From the cell containing the given text, extract its center point as [x, y] coordinate. 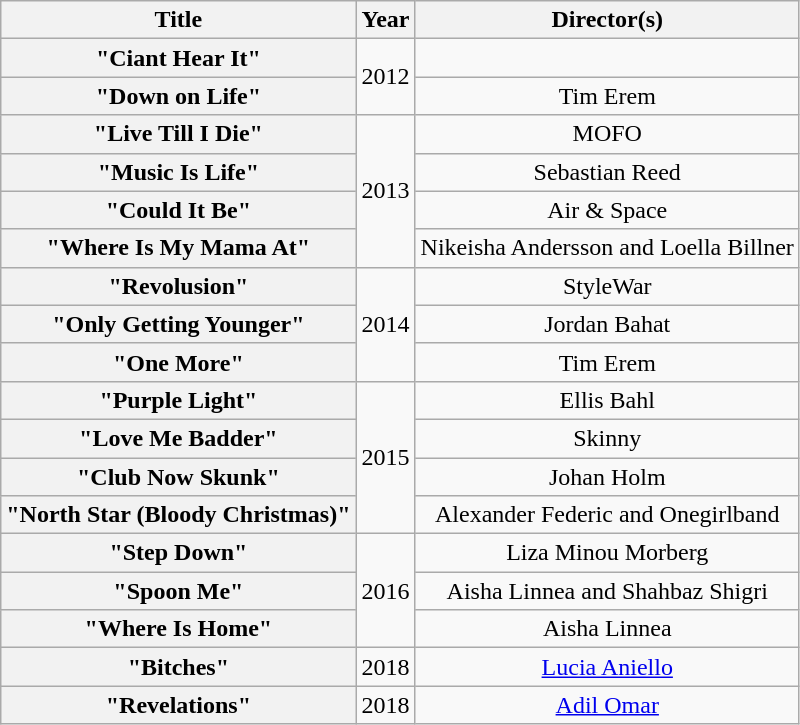
Air & Space [607, 210]
Year [386, 20]
Alexander Federic and Onegirlband [607, 515]
Johan Holm [607, 477]
"Bitches" [178, 667]
2015 [386, 457]
Ellis Bahl [607, 400]
2012 [386, 77]
2013 [386, 191]
"Where Is Home" [178, 629]
"Down on Life" [178, 96]
Jordan Bahat [607, 324]
"Music Is Life" [178, 172]
"Purple Light" [178, 400]
"Live Till I Die" [178, 134]
Title [178, 20]
Nikeisha Andersson and Loella Billner [607, 248]
2014 [386, 324]
Skinny [607, 438]
"Ciant Hear It" [178, 58]
Aisha Linnea and Shahbaz Shigri [607, 591]
"Love Me Badder" [178, 438]
"North Star (Bloody Christmas)" [178, 515]
Lucia Aniello [607, 667]
"Revolusion" [178, 286]
MOFO [607, 134]
Director(s) [607, 20]
Liza Minou Morberg [607, 553]
"Spoon Me" [178, 591]
Sebastian Reed [607, 172]
"Could It Be" [178, 210]
"Where Is My Mama At" [178, 248]
"Revelations" [178, 705]
"One More" [178, 362]
"Only Getting Younger" [178, 324]
2016 [386, 591]
StyleWar [607, 286]
"Step Down" [178, 553]
Adil Omar [607, 705]
Aisha Linnea [607, 629]
"Club Now Skunk" [178, 477]
